Search for the cell housing the specified text and yield its [X, Y] center coordinate. 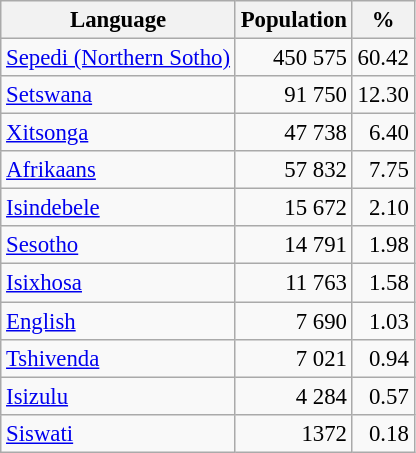
1.98 [383, 245]
2.10 [383, 208]
7.75 [383, 170]
7 690 [294, 321]
Population [294, 20]
12.30 [383, 95]
Sepedi (Northern Sotho) [118, 58]
Setswana [118, 95]
450 575 [294, 58]
English [118, 321]
Xitsonga [118, 133]
91 750 [294, 95]
6.40 [383, 133]
0.57 [383, 396]
0.18 [383, 433]
47 738 [294, 133]
Siswati [118, 433]
1.58 [383, 283]
Afrikaans [118, 170]
Isindebele [118, 208]
Tshivenda [118, 358]
11 763 [294, 283]
15 672 [294, 208]
1.03 [383, 321]
7 021 [294, 358]
4 284 [294, 396]
Isixhosa [118, 283]
0.94 [383, 358]
57 832 [294, 170]
Language [118, 20]
Sesotho [118, 245]
14 791 [294, 245]
Isizulu [118, 396]
60.42 [383, 58]
% [383, 20]
1372 [294, 433]
